For the text-containing cell, return its midpoint in (X, Y) coordinate format. 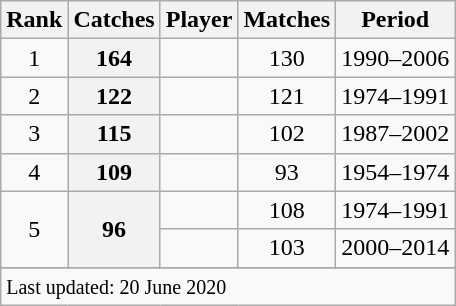
130 (287, 58)
96 (114, 229)
122 (114, 96)
2000–2014 (396, 248)
164 (114, 58)
93 (287, 172)
102 (287, 134)
115 (114, 134)
103 (287, 248)
Period (396, 20)
1990–2006 (396, 58)
5 (34, 229)
109 (114, 172)
2 (34, 96)
1954–1974 (396, 172)
Matches (287, 20)
Rank (34, 20)
108 (287, 210)
4 (34, 172)
Catches (114, 20)
Last updated: 20 June 2020 (228, 286)
3 (34, 134)
121 (287, 96)
1 (34, 58)
Player (199, 20)
1987–2002 (396, 134)
